Locate the cell with the specified text and output its [x, y] center coordinate. 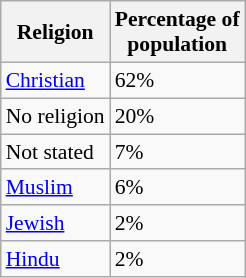
Percentage of population [178, 32]
No religion [56, 116]
7% [178, 152]
62% [178, 80]
Not stated [56, 152]
20% [178, 116]
Religion [56, 32]
Hindu [56, 259]
Muslim [56, 187]
Christian [56, 80]
Jewish [56, 223]
6% [178, 187]
